From the cell containing the given text, extract its center point as (X, Y) coordinate. 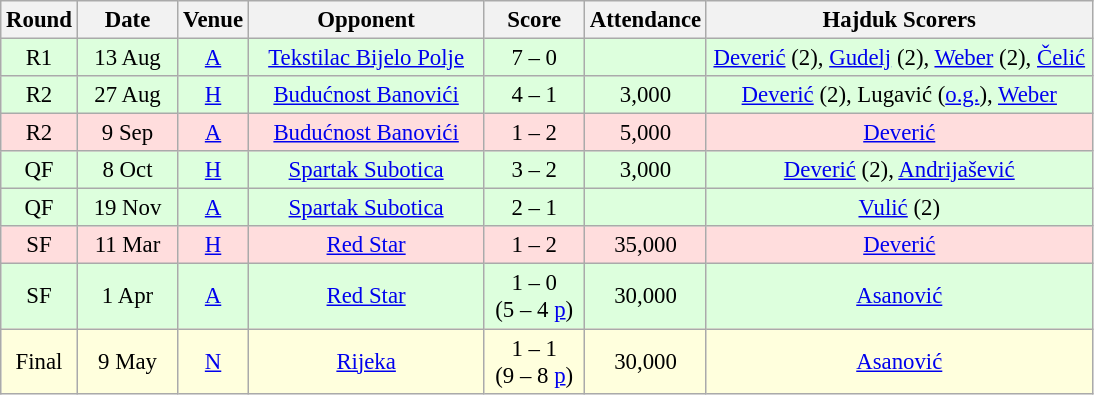
Deverić (2), Lugavić (o.g.), Weber (899, 95)
Date (128, 20)
Round (39, 20)
Tekstilac Bijelo Polje (366, 58)
4 – 1 (534, 95)
Score (534, 20)
Opponent (366, 20)
Final (39, 362)
11 Mar (128, 245)
9 May (128, 362)
Deverić (2), Gudelj (2), Weber (2), Čelić (899, 58)
Attendance (646, 20)
35,000 (646, 245)
Vulić (2) (899, 208)
Venue (214, 20)
27 Aug (128, 95)
7 – 0 (534, 58)
5,000 (646, 133)
R1 (39, 58)
8 Oct (128, 170)
1 – 1(9 – 8 p) (534, 362)
Hajduk Scorers (899, 20)
9 Sep (128, 133)
1 Apr (128, 296)
1 – 0(5 – 4 p) (534, 296)
Rijeka (366, 362)
2 – 1 (534, 208)
19 Nov (128, 208)
N (214, 362)
3 – 2 (534, 170)
Deverić (2), Andrijašević (899, 170)
13 Aug (128, 58)
